Locate the cell with the specified text and output its [X, Y] center coordinate. 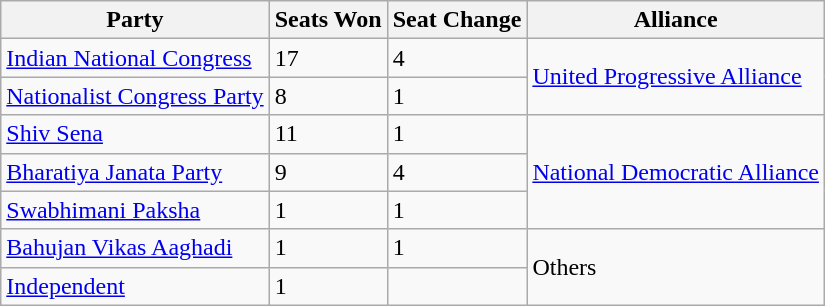
Nationalist Congress Party [135, 96]
Party [135, 20]
Others [676, 267]
8 [328, 96]
Independent [135, 286]
Swabhimani Paksha [135, 210]
Seats Won [328, 20]
Indian National Congress [135, 58]
United Progressive Alliance [676, 77]
Seat Change [457, 20]
Bahujan Vikas Aaghadi [135, 248]
National Democratic Alliance [676, 172]
Shiv Sena [135, 134]
Alliance [676, 20]
Bharatiya Janata Party [135, 172]
11 [328, 134]
17 [328, 58]
9 [328, 172]
